Output the (x, y) coordinate of the center of the cell containing the given text.  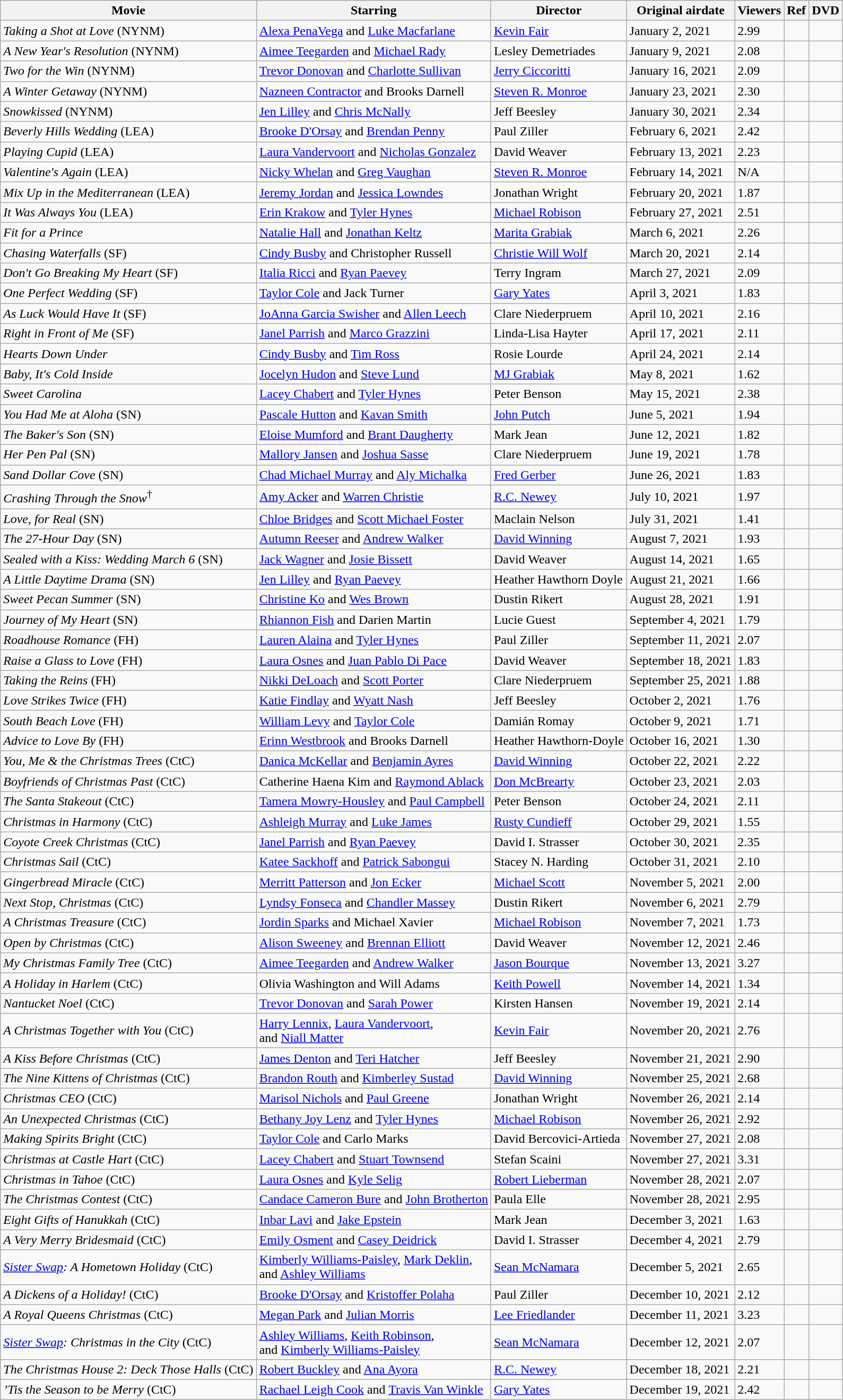
Trevor Donovan and Sarah Power (373, 1003)
November 6, 2021 (681, 902)
Lyndsy Fonseca and Chandler Massey (373, 902)
Love, for Real (SN) (128, 519)
Eight Gifts of Hanukkah (CtC) (128, 1220)
Right in Front of Me (SF) (128, 334)
Mallory Jansen and Joshua Sasse (373, 455)
Jen Lilley and Chris McNally (373, 111)
Lacey Chabert and Tyler Hynes (373, 394)
Lacey Chabert and Stuart Townsend (373, 1159)
Brandon Routh and Kimberley Sustad (373, 1078)
Erin Krakow and Tyler Hynes (373, 212)
2.12 (760, 1294)
Boyfriends of Christmas Past (CtC) (128, 781)
A Christmas Together with You (CtC) (128, 1030)
1.82 (760, 434)
1.88 (760, 680)
October 9, 2021 (681, 720)
1.66 (760, 579)
2.76 (760, 1030)
Hearts Down Under (128, 354)
Keith Powell (559, 983)
October 22, 2021 (681, 761)
1.41 (760, 519)
Inbar Lavi and Jake Epstein (373, 1220)
Starring (373, 11)
My Christmas Family Tree (CtC) (128, 963)
Mix Up in the Mediterranean (LEA) (128, 192)
1.30 (760, 741)
Catherine Haena Kim and Raymond Ablack (373, 781)
Nantucket Noel (CtC) (128, 1003)
1.71 (760, 720)
1.87 (760, 192)
2.51 (760, 212)
April 24, 2021 (681, 354)
Damián Romay (559, 720)
Rusty Cundieff (559, 822)
Janel Parrish and Marco Grazzini (373, 334)
South Beach Love (FH) (128, 720)
Autumn Reeser and Andrew Walker (373, 539)
October 24, 2021 (681, 802)
January 30, 2021 (681, 111)
1.63 (760, 1220)
December 11, 2021 (681, 1315)
February 13, 2021 (681, 152)
2.95 (760, 1199)
Lauren Alaina and Tyler Hynes (373, 640)
November 7, 2021 (681, 923)
Open by Christmas (CtC) (128, 943)
James Denton and Teri Hatcher (373, 1058)
Crashing Through the Snow† (128, 497)
Harry Lennix, Laura Vandervoort, and Niall Matter (373, 1030)
2.35 (760, 842)
Raise a Glass to Love (FH) (128, 660)
Don't Go Breaking My Heart (SF) (128, 273)
December 10, 2021 (681, 1294)
2.22 (760, 761)
August 28, 2021 (681, 599)
A Little Daytime Drama (SN) (128, 579)
June 19, 2021 (681, 455)
Trevor Donovan and Charlotte Sullivan (373, 71)
Laura Osnes and Kyle Selig (373, 1179)
Olivia Washington and Will Adams (373, 983)
Marisol Nichols and Paul Greene (373, 1099)
Sweet Carolina (128, 394)
1.93 (760, 539)
Advice to Love By (FH) (128, 741)
1.97 (760, 497)
Don McBrearty (559, 781)
John Putch (559, 414)
Janel Parrish and Ryan Paevey (373, 842)
Candace Cameron Bure and John Brotherton (373, 1199)
Rhiannon Fish and Darien Martin (373, 620)
February 27, 2021 (681, 212)
Jen Lilley and Ryan Paevey (373, 579)
February 20, 2021 (681, 192)
Original airdate (681, 11)
2.65 (760, 1267)
January 2, 2021 (681, 31)
Gingerbread Miracle (CtC) (128, 882)
The Santa Stakeout (CtC) (128, 802)
Ashley Williams, Keith Robinson, and Kimberly Williams-Paisley (373, 1342)
Christmas in Harmony (CtC) (128, 822)
Beverly Hills Wedding (LEA) (128, 132)
The Christmas House 2: Deck Those Halls (CtC) (128, 1369)
Brooke D'Orsay and Kristoffer Polaha (373, 1294)
Christmas at Castle Hart (CtC) (128, 1159)
DVD (825, 11)
1.55 (760, 822)
The 27-Hour Day (SN) (128, 539)
July 31, 2021 (681, 519)
Italia Ricci and Ryan Paevey (373, 273)
A Holiday in Harlem (CtC) (128, 983)
Cindy Busby and Christopher Russell (373, 253)
Lucie Guest (559, 620)
Valentine's Again (LEA) (128, 172)
2.26 (760, 232)
1.65 (760, 559)
Jordin Sparks and Michael Xavier (373, 923)
A Very Merry Bridesmaid (CtC) (128, 1240)
Nikki DeLoach and Scott Porter (373, 680)
1.34 (760, 983)
Cindy Busby and Tim Ross (373, 354)
One Perfect Wedding (SF) (128, 293)
Sweet Pecan Summer (SN) (128, 599)
3.31 (760, 1159)
December 5, 2021 (681, 1267)
A New Year's Resolution (NYNM) (128, 51)
Roadhouse Romance (FH) (128, 640)
Director (559, 11)
Eloise Mumford and Brant Daugherty (373, 434)
February 6, 2021 (681, 132)
Aimee Teegarden and Michael Rady (373, 51)
1.73 (760, 923)
November 5, 2021 (681, 882)
Aimee Teegarden and Andrew Walker (373, 963)
Nicky Whelan and Greg Vaughan (373, 172)
Robert Buckley and Ana Ayora (373, 1369)
Ref (797, 11)
Kirsten Hansen (559, 1003)
Sister Swap: A Hometown Holiday (CtC) (128, 1267)
Danica McKellar and Benjamin Ayres (373, 761)
Nazneen Contractor and Brooks Darnell (373, 91)
Sealed with a Kiss: Wedding March 6 (SN) (128, 559)
A Royal Queens Christmas (CtC) (128, 1315)
Movie (128, 11)
February 14, 2021 (681, 172)
Jason Bourque (559, 963)
Chad Michael Murray and Aly Michalka (373, 475)
Tamera Mowry-Housley and Paul Campbell (373, 802)
Natalie Hall and Jonathan Keltz (373, 232)
3.23 (760, 1315)
2.38 (760, 394)
You Had Me at Aloha (SN) (128, 414)
Fit for a Prince (128, 232)
January 9, 2021 (681, 51)
Two for the Win (NYNM) (128, 71)
Pascale Hutton and Kavan Smith (373, 414)
Christmas CEO (CtC) (128, 1099)
Sister Swap: Christmas in the City (CtC) (128, 1342)
May 8, 2021 (681, 374)
Christmas Sail (CtC) (128, 862)
2.16 (760, 314)
Linda-Lisa Hayter (559, 334)
March 20, 2021 (681, 253)
An Unexpected Christmas (CtC) (128, 1119)
Lesley Demetriades (559, 51)
1.79 (760, 620)
September 4, 2021 (681, 620)
January 16, 2021 (681, 71)
Christmas in Tahoe (CtC) (128, 1179)
The Nine Kittens of Christmas (CtC) (128, 1078)
Stacey N. Harding (559, 862)
’Tis the Season to be Merry (CtC) (128, 1389)
December 18, 2021 (681, 1369)
David Bercovici-Artieda (559, 1139)
2.21 (760, 1369)
Taking the Reins (FH) (128, 680)
Merritt Patterson and Jon Ecker (373, 882)
A Kiss Before Christmas (CtC) (128, 1058)
Sand Dollar Cove (SN) (128, 475)
3.27 (760, 963)
September 18, 2021 (681, 660)
November 20, 2021 (681, 1030)
Bethany Joy Lenz and Tyler Hynes (373, 1119)
2.34 (760, 111)
Heather Hawthorn-Doyle (559, 741)
November 12, 2021 (681, 943)
December 3, 2021 (681, 1220)
April 17, 2021 (681, 334)
William Levy and Taylor Cole (373, 720)
August 21, 2021 (681, 579)
Chasing Waterfalls (SF) (128, 253)
October 2, 2021 (681, 700)
Heather Hawthorn Doyle (559, 579)
Rachael Leigh Cook and Travis Van Winkle (373, 1389)
A Christmas Treasure (CtC) (128, 923)
You, Me & the Christmas Trees (CtC) (128, 761)
November 25, 2021 (681, 1078)
Making Spirits Bright (CtC) (128, 1139)
Stefan Scaini (559, 1159)
The Baker's Son (SN) (128, 434)
Michael Scott (559, 882)
Taking a Shot at Love (NYNM) (128, 31)
November 13, 2021 (681, 963)
Katie Findlay and Wyatt Nash (373, 700)
July 10, 2021 (681, 497)
November 14, 2021 (681, 983)
Katee Sackhoff and Patrick Sabongui (373, 862)
September 11, 2021 (681, 640)
June 12, 2021 (681, 434)
The Christmas Contest (CtC) (128, 1199)
June 26, 2021 (681, 475)
Robert Lieberman (559, 1179)
Erinn Westbrook and Brooks Darnell (373, 741)
Marita Grabiak (559, 232)
November 19, 2021 (681, 1003)
Megan Park and Julian Morris (373, 1315)
Paula Elle (559, 1199)
March 6, 2021 (681, 232)
Laura Vandervoort and Nicholas Gonzalez (373, 152)
Emily Osment and Casey Deidrick (373, 1240)
October 30, 2021 (681, 842)
It Was Always You (LEA) (128, 212)
1.76 (760, 700)
Taylor Cole and Jack Turner (373, 293)
2.00 (760, 882)
Taylor Cole and Carlo Marks (373, 1139)
A Dickens of a Holiday! (CtC) (128, 1294)
Amy Acker and Warren Christie (373, 497)
2.03 (760, 781)
2.23 (760, 152)
1.62 (760, 374)
JoAnna Garcia Swisher and Allen Leech (373, 314)
April 3, 2021 (681, 293)
Her Pen Pal (SN) (128, 455)
September 25, 2021 (681, 680)
Kimberly Williams-Paisley, Mark Deklin, and Ashley Williams (373, 1267)
Jack Wagner and Josie Bissett (373, 559)
August 14, 2021 (681, 559)
December 12, 2021 (681, 1342)
Lee Friedlander (559, 1315)
March 27, 2021 (681, 273)
2.46 (760, 943)
1.94 (760, 414)
Ashleigh Murray and Luke James (373, 822)
Alison Sweeney and Brennan Elliott (373, 943)
Jocelyn Hudon and Steve Lund (373, 374)
Next Stop, Christmas (CtC) (128, 902)
Alexa PenaVega and Luke Macfarlane (373, 31)
2.68 (760, 1078)
January 23, 2021 (681, 91)
December 19, 2021 (681, 1389)
Terry Ingram (559, 273)
Jeremy Jordan and Jessica Lowndes (373, 192)
October 23, 2021 (681, 781)
April 10, 2021 (681, 314)
2.30 (760, 91)
1.78 (760, 455)
Jerry Ciccoritti (559, 71)
May 15, 2021 (681, 394)
Baby, It's Cold Inside (128, 374)
Christie Will Wolf (559, 253)
Rosie Lourde (559, 354)
Christine Ko and Wes Brown (373, 599)
October 29, 2021 (681, 822)
2.92 (760, 1119)
December 4, 2021 (681, 1240)
2.10 (760, 862)
Fred Gerber (559, 475)
As Luck Would Have It (SF) (128, 314)
MJ Grabiak (559, 374)
August 7, 2021 (681, 539)
Coyote Creek Christmas (CtC) (128, 842)
November 21, 2021 (681, 1058)
N/A (760, 172)
1.91 (760, 599)
Maclain Nelson (559, 519)
A Winter Getaway (NYNM) (128, 91)
Laura Osnes and Juan Pablo Di Pace (373, 660)
2.90 (760, 1058)
Brooke D'Orsay and Brendan Penny (373, 132)
June 5, 2021 (681, 414)
Journey of My Heart (SN) (128, 620)
Love Strikes Twice (FH) (128, 700)
2.99 (760, 31)
Viewers (760, 11)
October 16, 2021 (681, 741)
Chloe Bridges and Scott Michael Foster (373, 519)
Playing Cupid (LEA) (128, 152)
October 31, 2021 (681, 862)
Snowkissed (NYNM) (128, 111)
